Extract the (x, y) coordinate from the center of the cell holding the provided text.  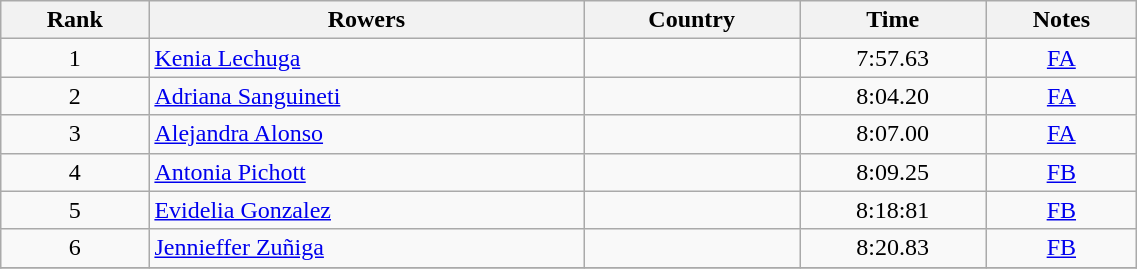
Country (692, 20)
Antonia Pichott (366, 172)
Rowers (366, 20)
5 (75, 210)
Rank (75, 20)
Alejandra Alonso (366, 134)
8:09.25 (893, 172)
3 (75, 134)
8:07.00 (893, 134)
Kenia Lechuga (366, 58)
7:57.63 (893, 58)
Time (893, 20)
2 (75, 96)
6 (75, 248)
Jennieffer Zuñiga (366, 248)
8:04.20 (893, 96)
4 (75, 172)
Adriana Sanguineti (366, 96)
Notes (1062, 20)
Evidelia Gonzalez (366, 210)
8:18:81 (893, 210)
8:20.83 (893, 248)
1 (75, 58)
